Search for the cell housing the specified text and yield its [X, Y] center coordinate. 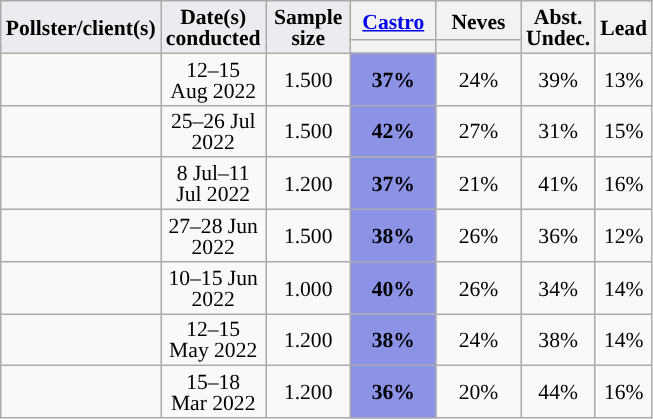
31% [558, 131]
Neves [478, 20]
20% [478, 392]
12% [624, 236]
10–15 Jun 2022 [214, 288]
12–15 May 2022 [214, 340]
27–28 Jun 2022 [214, 236]
21% [478, 184]
Lead [624, 27]
27% [478, 131]
Castro [394, 20]
41% [558, 184]
Date(s)conducted [214, 27]
Abst.Undec. [558, 27]
34% [558, 288]
39% [558, 79]
42% [394, 131]
25–26 Jul 2022 [214, 131]
Sample size [308, 27]
12–15 Aug 2022 [214, 79]
15–18 Mar 2022 [214, 392]
13% [624, 79]
1.000 [308, 288]
40% [394, 288]
8 Jul–11 Jul 2022 [214, 184]
44% [558, 392]
Pollster/client(s) [81, 27]
15% [624, 131]
